Locate the cell with the specified text and output its (X, Y) center coordinate. 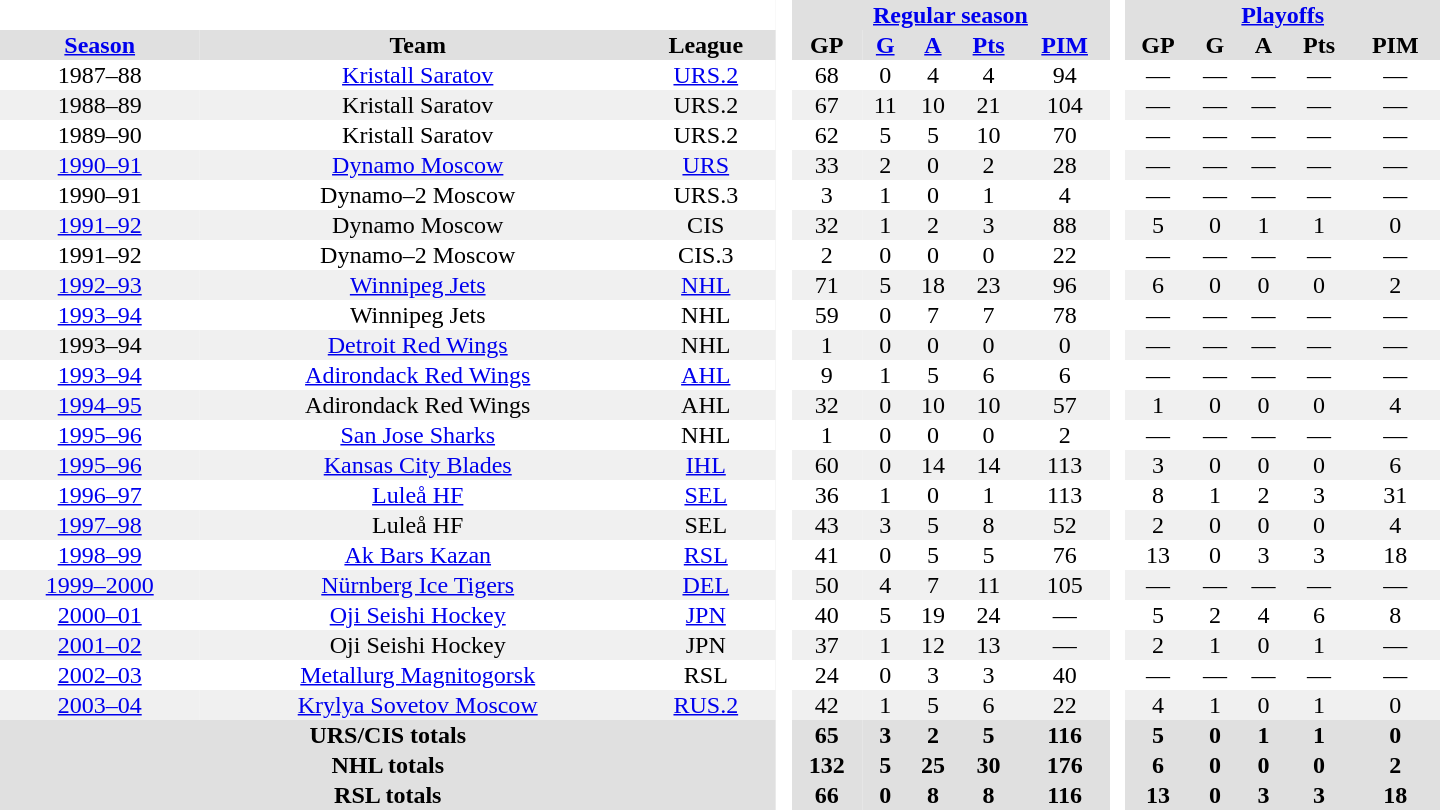
105 (1064, 585)
CIS.3 (706, 255)
2000–01 (100, 615)
52 (1064, 525)
URS/CIS totals (388, 735)
CIS (706, 225)
San Jose Sharks (418, 435)
23 (988, 285)
67 (827, 105)
RSL totals (388, 795)
Detroit Red Wings (418, 345)
132 (827, 765)
88 (1064, 225)
33 (827, 165)
66 (827, 795)
57 (1064, 405)
1997–98 (100, 525)
1998–99 (100, 555)
Kansas City Blades (418, 465)
36 (827, 495)
96 (1064, 285)
IHL (706, 465)
104 (1064, 105)
30 (988, 765)
Nürnberg Ice Tigers (418, 585)
2003–04 (100, 705)
41 (827, 555)
Playoffs (1282, 15)
31 (1396, 495)
70 (1064, 135)
League (706, 45)
Regular season (951, 15)
1989–90 (100, 135)
URS.3 (706, 195)
1996–97 (100, 495)
59 (827, 315)
2001–02 (100, 645)
1999–2000 (100, 585)
Team (418, 45)
Ak Bars Kazan (418, 555)
1987–88 (100, 75)
50 (827, 585)
94 (1064, 75)
1992–93 (100, 285)
Krylya Sovetov Moscow (418, 705)
76 (1064, 555)
60 (827, 465)
43 (827, 525)
NHL totals (388, 765)
25 (933, 765)
Season (100, 45)
65 (827, 735)
68 (827, 75)
RUS.2 (706, 705)
1988–89 (100, 105)
42 (827, 705)
Metallurg Magnitogorsk (418, 675)
URS (706, 165)
19 (933, 615)
12 (933, 645)
62 (827, 135)
21 (988, 105)
DEL (706, 585)
176 (1064, 765)
2002–03 (100, 675)
71 (827, 285)
9 (827, 375)
37 (827, 645)
28 (1064, 165)
1994–95 (100, 405)
78 (1064, 315)
